Identify which cell holds the provided text, then report its (x, y) central coordinate. 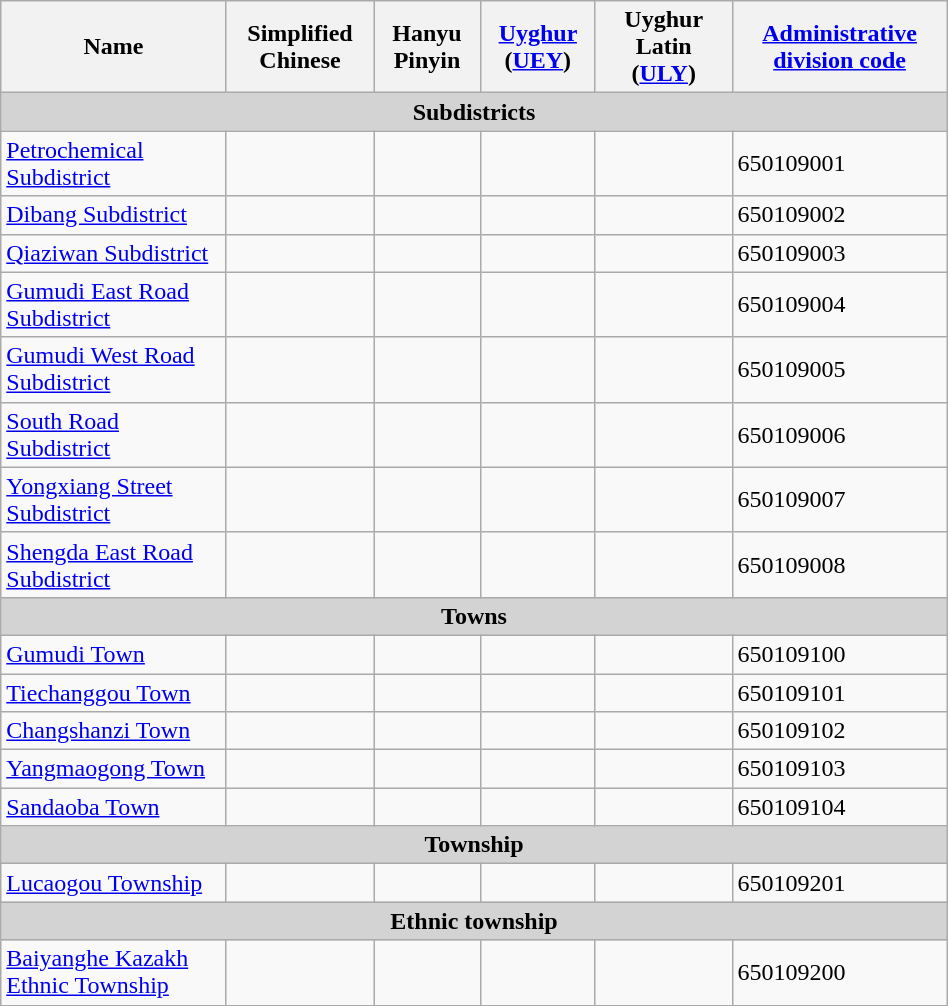
Shengda East Road Subdistrict (114, 564)
Gumudi West Road Subdistrict (114, 370)
Administrative division code (840, 47)
650109102 (840, 731)
650109004 (840, 304)
650109104 (840, 807)
Changshanzi Town (114, 731)
Lucaogou Township (114, 883)
650109200 (840, 972)
650109005 (840, 370)
Baiyanghe Kazakh Ethnic Township (114, 972)
Sandaoba Town (114, 807)
650109003 (840, 253)
Uyghur Latin (ULY) (664, 47)
Simplified Chinese (300, 47)
Tiechanggou Town (114, 693)
650109008 (840, 564)
650109201 (840, 883)
650109100 (840, 654)
Township (474, 845)
Dibang Subdistrict (114, 215)
650109001 (840, 164)
Gumudi East Road Subdistrict (114, 304)
Yangmaogong Town (114, 769)
650109101 (840, 693)
650109103 (840, 769)
650109006 (840, 434)
650109002 (840, 215)
Uyghur (UEY) (538, 47)
Yongxiang Street Subdistrict (114, 500)
Ethnic township (474, 921)
Qiaziwan Subdistrict (114, 253)
South Road Subdistrict (114, 434)
Name (114, 47)
Subdistricts (474, 112)
Gumudi Town (114, 654)
650109007 (840, 500)
Hanyu Pinyin (427, 47)
Towns (474, 616)
Petrochemical Subdistrict (114, 164)
